Search for the cell housing the specified text and yield its (X, Y) center coordinate. 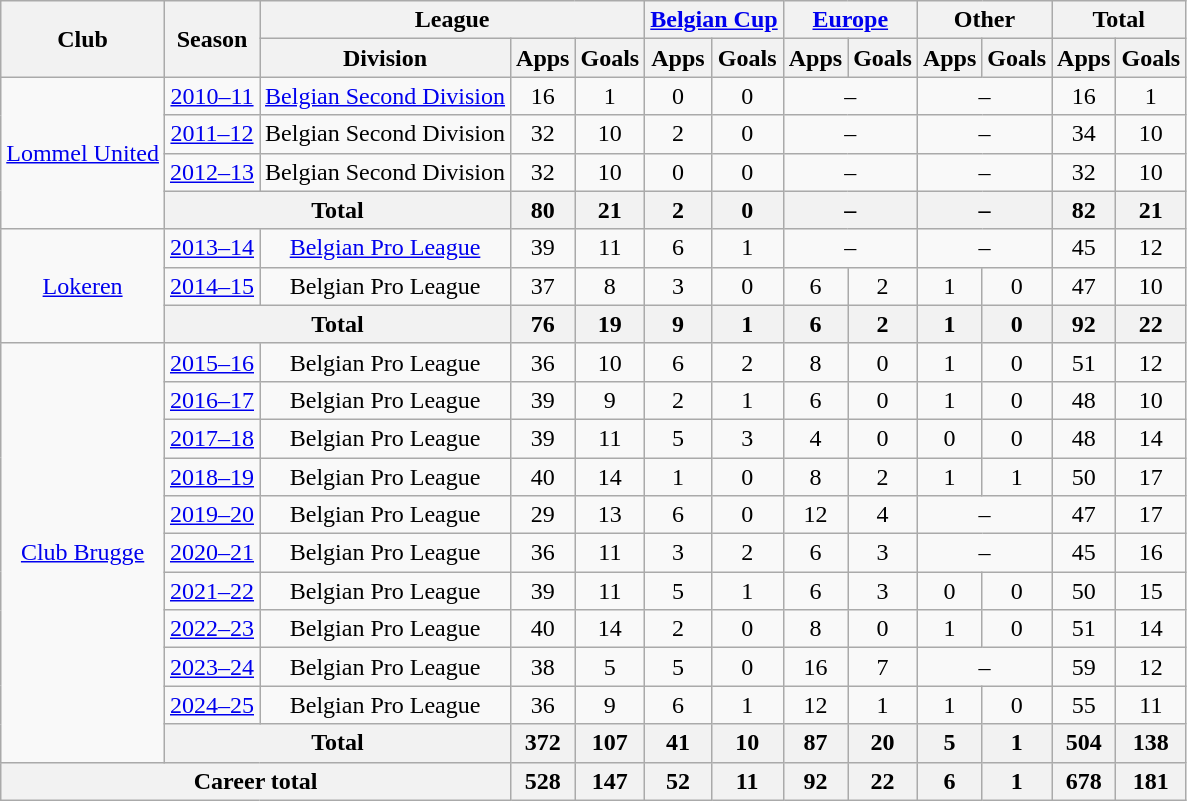
87 (815, 743)
504 (1084, 743)
Lommel United (83, 153)
59 (1084, 667)
2013–14 (212, 248)
2012–13 (212, 172)
Other (984, 20)
Division (386, 58)
76 (543, 324)
678 (1084, 781)
7 (883, 667)
20 (883, 743)
372 (543, 743)
Club (83, 39)
181 (1151, 781)
29 (543, 515)
Belgian Cup (714, 20)
34 (1084, 134)
13 (610, 515)
League (452, 20)
Club Brugge (83, 552)
Lokeren (83, 286)
82 (1084, 210)
2011–12 (212, 134)
107 (610, 743)
2015–16 (212, 362)
2018–19 (212, 477)
19 (610, 324)
2023–24 (212, 667)
52 (678, 781)
2024–25 (212, 705)
41 (678, 743)
138 (1151, 743)
147 (610, 781)
2020–21 (212, 553)
15 (1151, 591)
2022–23 (212, 629)
2017–18 (212, 438)
528 (543, 781)
80 (543, 210)
2019–20 (212, 515)
Europe (850, 20)
Season (212, 39)
2016–17 (212, 400)
Career total (256, 781)
2021–22 (212, 591)
37 (543, 286)
2010–11 (212, 96)
55 (1084, 705)
38 (543, 667)
2014–15 (212, 286)
